Detect which cell encompasses the target text, then output its (X, Y) center coordinate. 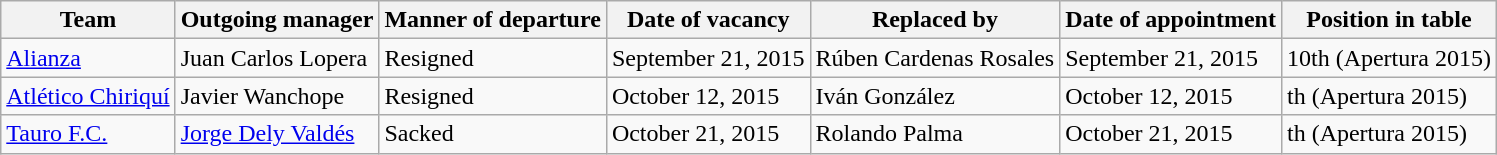
Replaced by (935, 20)
Atlético Chiriquí (88, 96)
Rolando Palma (935, 134)
Iván González (935, 96)
Juan Carlos Lopera (277, 58)
Team (88, 20)
Date of appointment (1171, 20)
Outgoing manager (277, 20)
Sacked (492, 134)
Position in table (1388, 20)
Date of vacancy (708, 20)
Rúben Cardenas Rosales (935, 58)
Manner of departure (492, 20)
Alianza (88, 58)
Jorge Dely Valdés (277, 134)
10th (Apertura 2015) (1388, 58)
Tauro F.C. (88, 134)
Javier Wanchope (277, 96)
